Determine the [x, y] coordinate at the center of the cell enclosing the given text.  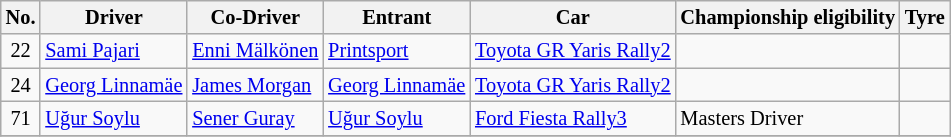
Entrant [396, 17]
Tyre [925, 17]
Sami Pajari [114, 51]
Co-Driver [255, 17]
James Morgan [255, 85]
Championship eligibility [788, 17]
Masters Driver [788, 118]
Driver [114, 17]
22 [21, 51]
Sener Guray [255, 118]
Enni Mälkönen [255, 51]
No. [21, 17]
71 [21, 118]
Ford Fiesta Rally3 [572, 118]
Printsport [396, 51]
Car [572, 17]
24 [21, 85]
